For the text-containing cell, return its midpoint in [x, y] coordinate format. 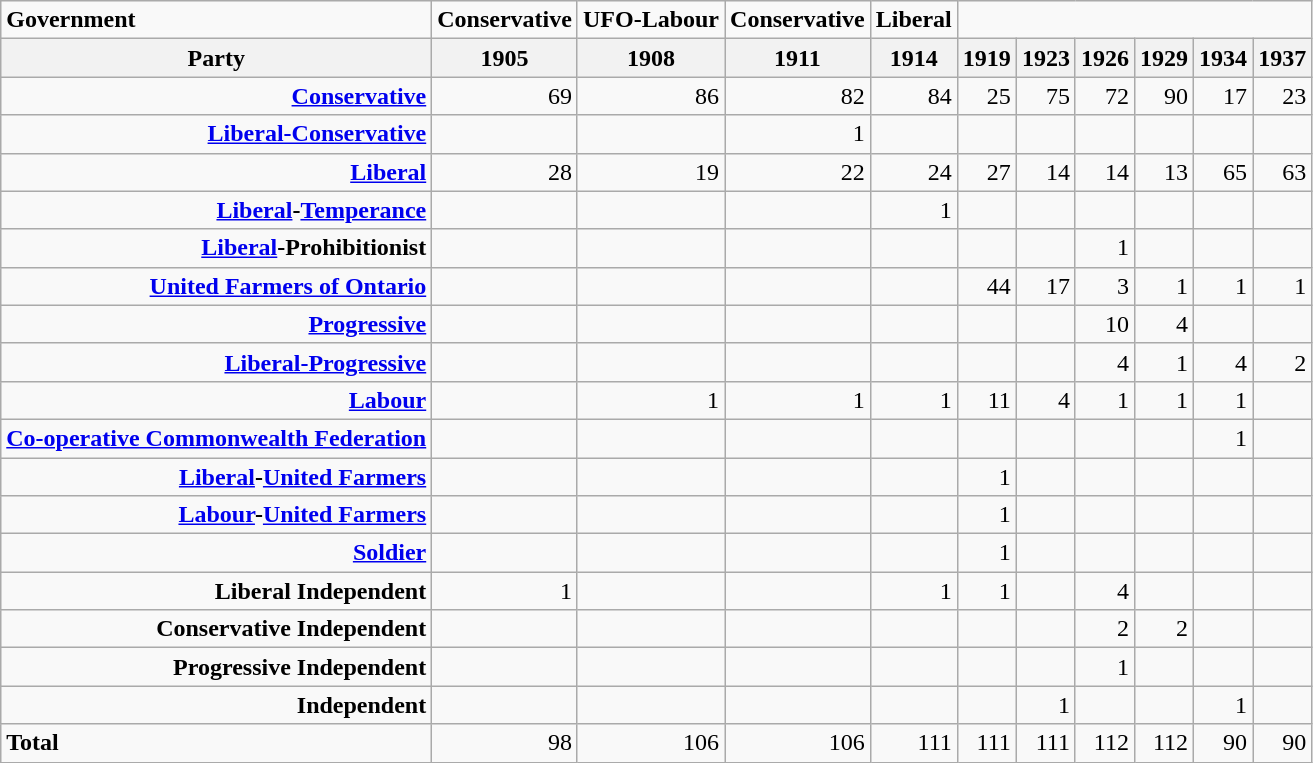
Liberal Independent [216, 591]
84 [914, 96]
69 [505, 96]
11 [986, 400]
Progressive [216, 324]
13 [1164, 172]
98 [505, 743]
27 [986, 172]
Progressive Independent [216, 667]
Labour [216, 400]
1929 [1164, 58]
1919 [986, 58]
Party [216, 58]
22 [798, 172]
Government [216, 20]
3 [1104, 286]
UFO-Labour [650, 20]
28 [505, 172]
25 [986, 96]
1937 [1282, 58]
44 [986, 286]
63 [1282, 172]
1911 [798, 58]
Conservative Independent [216, 629]
10 [1104, 324]
82 [798, 96]
1926 [1104, 58]
United Farmers of Ontario [216, 286]
23 [1282, 96]
65 [1224, 172]
1905 [505, 58]
Soldier [216, 553]
72 [1104, 96]
1914 [914, 58]
1934 [1224, 58]
Liberal-Prohibitionist [216, 248]
Liberal-United Farmers [216, 477]
1923 [1046, 58]
Liberal-Temperance [216, 210]
Liberal-Progressive [216, 362]
1908 [650, 58]
75 [1046, 96]
Total [216, 743]
86 [650, 96]
24 [914, 172]
Independent [216, 705]
Liberal-Conservative [216, 134]
Labour-United Farmers [216, 515]
19 [650, 172]
Co-operative Commonwealth Federation [216, 438]
